Detect which cell encompasses the target text, then output its (x, y) center coordinate. 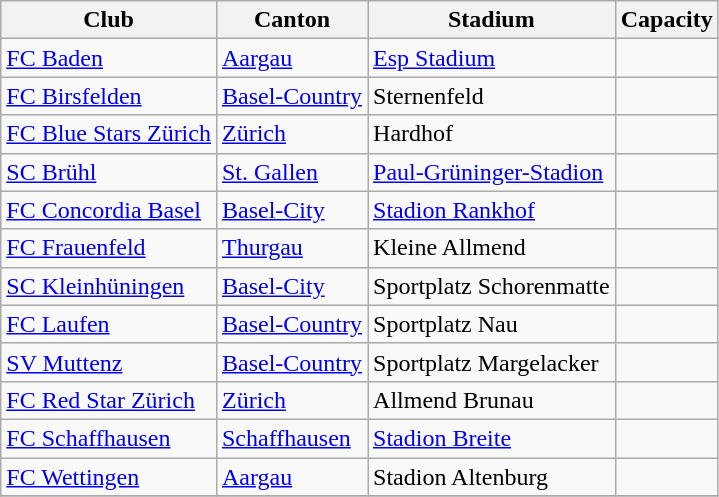
Club (109, 20)
Stadion Rankhof (492, 210)
Stadium (492, 20)
Stadion Breite (492, 438)
Sportplatz Nau (492, 324)
Hardhof (492, 134)
SV Muttenz (109, 362)
Thurgau (292, 248)
FC Wettingen (109, 477)
Canton (292, 20)
FC Concordia Basel (109, 210)
Sportplatz Margelacker (492, 362)
FC Birsfelden (109, 96)
SC Kleinhüningen (109, 286)
Schaffhausen (292, 438)
FC Schaffhausen (109, 438)
Esp Stadium (492, 58)
Sportplatz Schorenmatte (492, 286)
FC Red Star Zürich (109, 400)
Kleine Allmend (492, 248)
Stadion Altenburg (492, 477)
Paul-Grüninger-Stadion (492, 172)
FC Frauenfeld (109, 248)
Allmend Brunau (492, 400)
St. Gallen (292, 172)
Sternenfeld (492, 96)
SC Brühl (109, 172)
FC Baden (109, 58)
Capacity (666, 20)
FC Blue Stars Zürich (109, 134)
FC Laufen (109, 324)
